Search for the cell housing the specified text and yield its (X, Y) center coordinate. 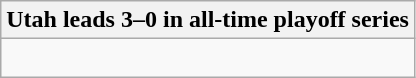
Utah leads 3–0 in all-time playoff series (208, 20)
